Pinpoint the cell where the given text exists, returning its [x, y] midpoint coordinate. 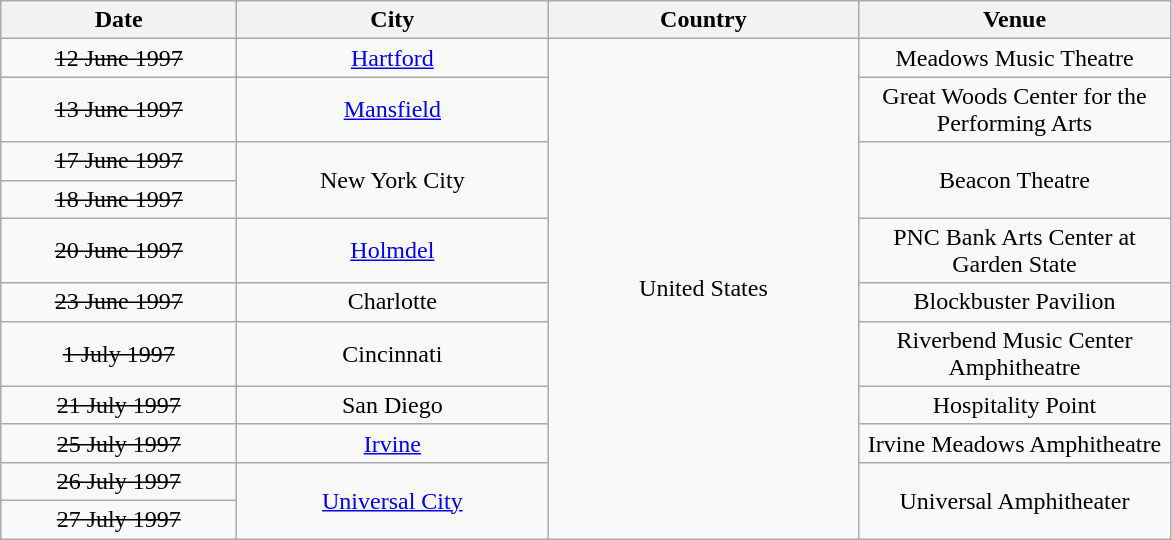
Mansfield [392, 110]
Great Woods Center for the Performing Arts [1014, 110]
23 June 1997 [119, 302]
20 June 1997 [119, 250]
21 July 1997 [119, 405]
Hospitality Point [1014, 405]
PNC Bank Arts Center at Garden State [1014, 250]
25 July 1997 [119, 443]
Universal City [392, 500]
Irvine Meadows Amphitheatre [1014, 443]
Date [119, 20]
18 June 1997 [119, 199]
27 July 1997 [119, 519]
Blockbuster Pavilion [1014, 302]
Universal Amphitheater [1014, 500]
City [392, 20]
Meadows Music Theatre [1014, 58]
Charlotte [392, 302]
1 July 1997 [119, 354]
26 July 1997 [119, 481]
New York City [392, 180]
United States [704, 289]
12 June 1997 [119, 58]
Cincinnati [392, 354]
Country [704, 20]
17 June 1997 [119, 161]
Riverbend Music Center Amphitheatre [1014, 354]
Irvine [392, 443]
Holmdel [392, 250]
Beacon Theatre [1014, 180]
San Diego [392, 405]
Venue [1014, 20]
13 June 1997 [119, 110]
Hartford [392, 58]
